Detect which cell encompasses the target text, then output its (x, y) center coordinate. 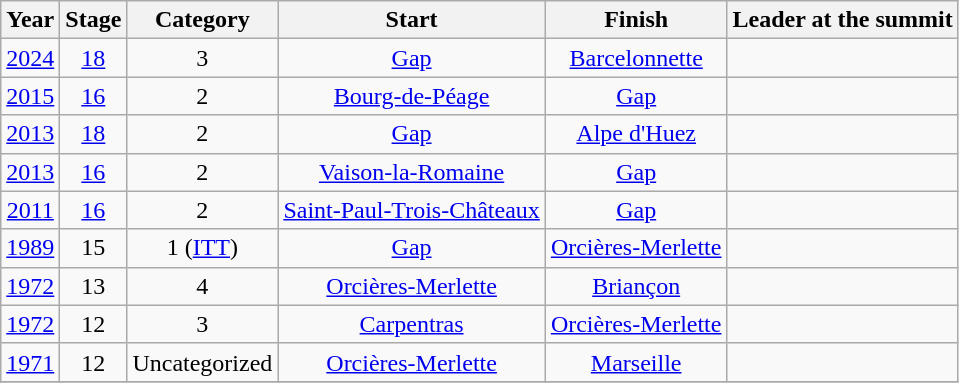
15 (94, 248)
Category (202, 20)
1971 (30, 362)
1989 (30, 248)
Year (30, 20)
4 (202, 286)
Uncategorized (202, 362)
Finish (636, 20)
Marseille (636, 362)
Bourg-de-Péage (412, 96)
Saint-Paul-Trois-Châteaux (412, 210)
Leader at the summit (842, 20)
Alpe d'Huez (636, 134)
2015 (30, 96)
1 (ITT) (202, 248)
Briançon (636, 286)
Carpentras (412, 324)
2011 (30, 210)
Barcelonnette (636, 58)
Start (412, 20)
Stage (94, 20)
2024 (30, 58)
Vaison-la-Romaine (412, 172)
13 (94, 286)
